Locate the cell with the specified text and output its [x, y] center coordinate. 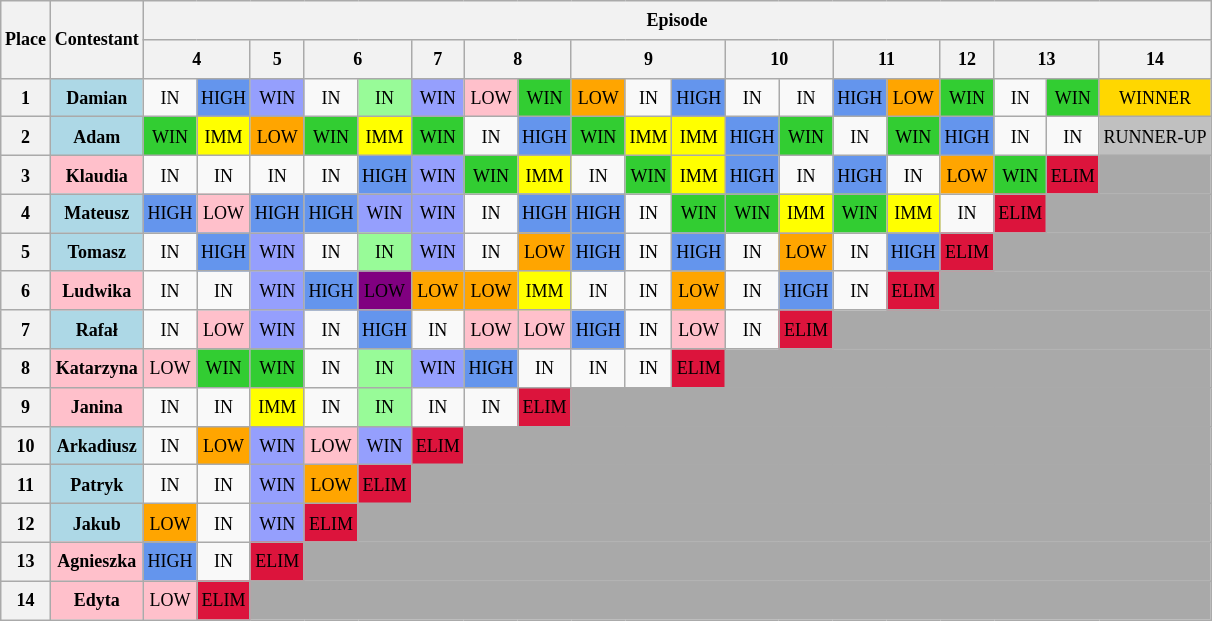
WINNER [1155, 98]
Jakub [96, 522]
Arkadiusz [96, 446]
Ludwika [96, 290]
Place [26, 40]
RUNNER-UP [1155, 136]
Rafał [96, 330]
2 [26, 136]
Edyta [96, 600]
Mateusz [96, 214]
Episode [677, 20]
Damian [96, 98]
1 [26, 98]
Klaudia [96, 174]
Adam [96, 136]
3 [26, 174]
Tomasz [96, 252]
Katarzyna [96, 368]
Janina [96, 406]
Patryk [96, 484]
Agnieszka [96, 562]
Contestant [96, 40]
